Identify which cell holds the provided text, then report its [x, y] central coordinate. 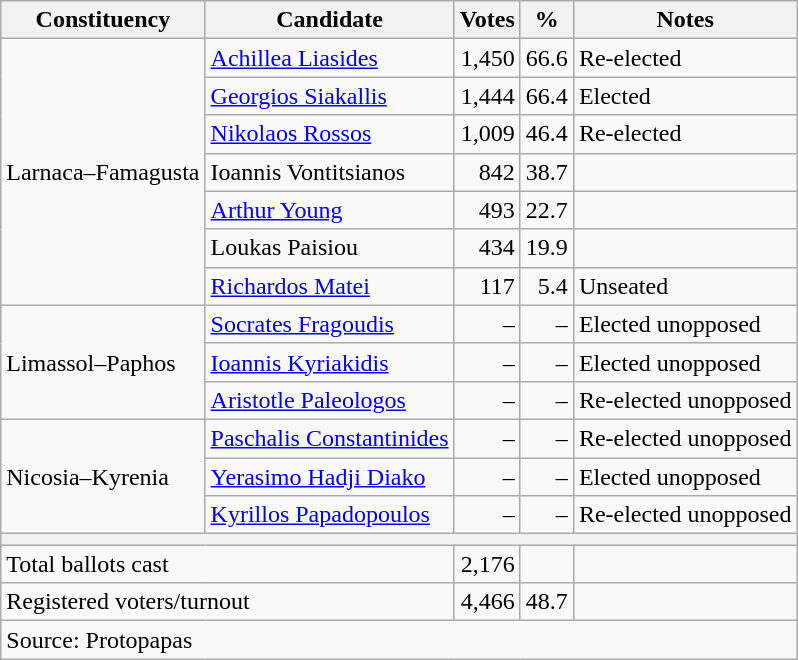
Elected [685, 96]
Achillea Liasides [330, 58]
19.9 [546, 248]
Limassol–Paphos [103, 362]
66.4 [546, 96]
Richardos Matei [330, 286]
1,444 [487, 96]
117 [487, 286]
Georgios Siakallis [330, 96]
48.7 [546, 602]
Aristotle Paleologos [330, 400]
Votes [487, 20]
Loukas Paisiou [330, 248]
22.7 [546, 210]
Ioannis Vontitsianos [330, 172]
493 [487, 210]
Larnaca–Famagusta [103, 172]
Unseated [685, 286]
Registered voters/turnout [228, 602]
Paschalis Constantinides [330, 438]
2,176 [487, 564]
Kyrillos Papadopoulos [330, 515]
46.4 [546, 134]
Arthur Young [330, 210]
% [546, 20]
1,450 [487, 58]
Total ballots cast [228, 564]
Source: Protopapas [399, 640]
Constituency [103, 20]
Nicosia–Kyrenia [103, 476]
Candidate [330, 20]
1,009 [487, 134]
434 [487, 248]
842 [487, 172]
38.7 [546, 172]
Socrates Fragoudis [330, 324]
5.4 [546, 286]
66.6 [546, 58]
Notes [685, 20]
Nikolaos Rossos [330, 134]
Ioannis Kyriakidis [330, 362]
Yerasimo Hadji Diako [330, 477]
4,466 [487, 602]
